Find where the given text appears and provide that cell's center as [X, Y] coordinate. 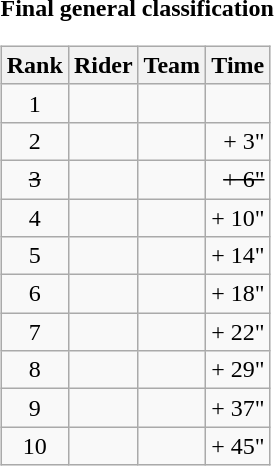
+ 22" [238, 332]
8 [34, 370]
+ 37" [238, 408]
5 [34, 256]
+ 10" [238, 217]
3 [34, 179]
9 [34, 408]
+ 29" [238, 370]
+ 14" [238, 256]
+ 6" [238, 179]
4 [34, 217]
2 [34, 141]
6 [34, 294]
Rider [103, 65]
+ 18" [238, 294]
Rank [34, 65]
Team [172, 65]
Time [238, 65]
1 [34, 103]
7 [34, 332]
+ 45" [238, 446]
10 [34, 446]
+ 3" [238, 141]
